Scan for the cell matching the given text and deliver its (X, Y) coordinate at center. 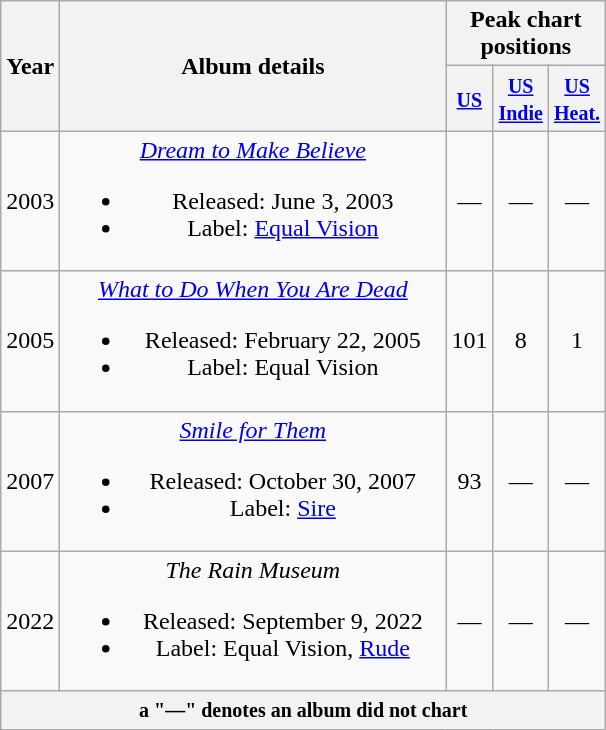
US (470, 98)
The Rain MuseumReleased: September 9, 2022Label: Equal Vision, Rude (253, 621)
2005 (30, 341)
Peak chart positions (526, 34)
US Heat. (576, 98)
a "—" denotes an album did not chart (304, 710)
Album details (253, 66)
Dream to Make BelieveReleased: June 3, 2003Label: Equal Vision (253, 201)
93 (470, 481)
Smile for ThemReleased: October 30, 2007Label: Sire (253, 481)
2022 (30, 621)
2007 (30, 481)
1 (576, 341)
8 (521, 341)
2003 (30, 201)
US Indie (521, 98)
Year (30, 66)
What to Do When You Are DeadReleased: February 22, 2005Label: Equal Vision (253, 341)
101 (470, 341)
